Capture the cell that displays the provided text and extract its [x, y] central coordinate. 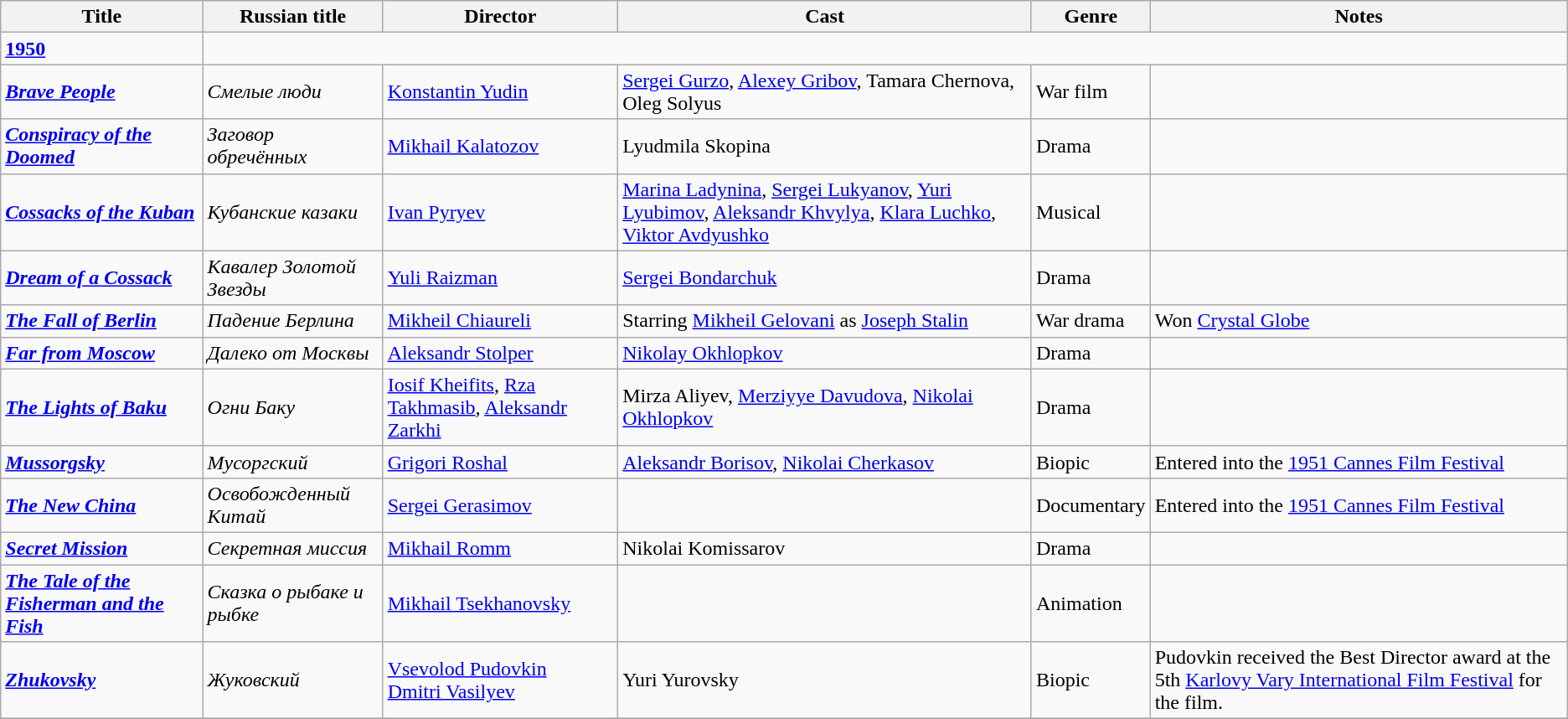
Won Crystal Globe [1359, 321]
War film [1091, 92]
Dream of a Cossack [102, 278]
Genre [1091, 17]
Brave People [102, 92]
Nikolai Komissarov [825, 548]
Far from Moscow [102, 353]
Сказка о рыбаке и рыбке [293, 603]
Director [501, 17]
Secret Mission [102, 548]
Кавалер Золотой Звезды [293, 278]
Sergei Gurzo, Alexey Gribov, Tamara Chernova, Oleg Solyus [825, 92]
Musical [1091, 212]
Iosif Kheifits, Rza Takhmasib, Aleksandr Zarkhi [501, 407]
War drama [1091, 321]
Mirza Aliyev, Merziyye Davudova, Nikolai Okhlopkov [825, 407]
Cossacks of the Kuban [102, 212]
Секретная миссия [293, 548]
Кубанские казаки [293, 212]
Documentary [1091, 504]
Mussorgsky [102, 462]
Zhukovsky [102, 680]
Жуковский [293, 680]
Mikhail Tsekhanovsky [501, 603]
Nikolay Okhlopkov [825, 353]
Mikheil Chiaureli [501, 321]
Yuri Yurovsky [825, 680]
The Lights of Baku [102, 407]
Смелые люди [293, 92]
Animation [1091, 603]
Aleksandr Borisov, Nikolai Cherkasov [825, 462]
Ivan Pyryev [501, 212]
Yuli Raizman [501, 278]
Sergei Bondarchuk [825, 278]
Освобожденный Китай [293, 504]
Notes [1359, 17]
Cast [825, 17]
Sergei Gerasimov [501, 504]
Падение Берлина [293, 321]
Мусоргский [293, 462]
Title [102, 17]
Огни Баку [293, 407]
Conspiracy of the Doomed [102, 146]
Mikhail Romm [501, 548]
Marina Ladynina, Sergei Lukyanov, Yuri Lyubimov, Aleksandr Khvylya, Klara Luchko, Viktor Avdyushko [825, 212]
Russian title [293, 17]
Starring Mikheil Gelovani as Joseph Stalin [825, 321]
The Fall of Berlin [102, 321]
Lyudmila Skopina [825, 146]
The New China [102, 504]
1950 [102, 49]
Aleksandr Stolper [501, 353]
Заговор обречённых [293, 146]
Konstantin Yudin [501, 92]
Далеко от Москвы [293, 353]
Vsevolod PudovkinDmitri Vasilyev [501, 680]
The Tale of the Fisherman and the Fish [102, 603]
Pudovkin received the Best Director award at the 5th Karlovy Vary International Film Festival for the film. [1359, 680]
Mikhail Kalatozov [501, 146]
Grigori Roshal [501, 462]
